Provide the (X, Y) coordinate of the cell's center where the given text is located.  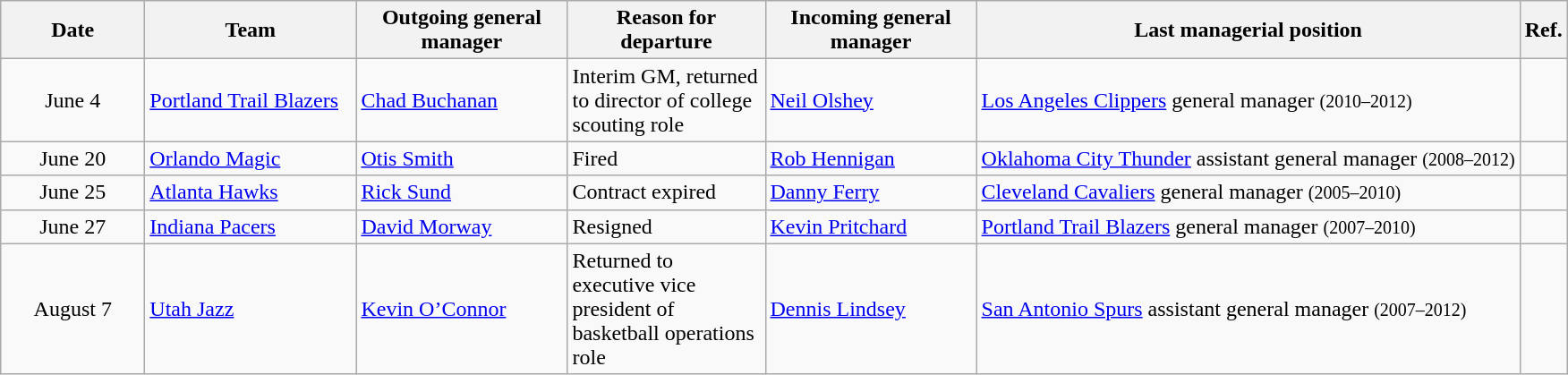
Reason for departure (666, 30)
Oklahoma City Thunder assistant general manager (2008–2012) (1248, 158)
Kevin Pritchard (871, 226)
Ref. (1543, 30)
Orlando Magic (251, 158)
Indiana Pacers (251, 226)
Kevin O’Connor (462, 309)
Incoming general manager (871, 30)
June 4 (73, 100)
Date (73, 30)
Utah Jazz (251, 309)
August 7 (73, 309)
Rob Hennigan (871, 158)
Cleveland Cavaliers general manager (2005–2010) (1248, 192)
Danny Ferry (871, 192)
Otis Smith (462, 158)
Team (251, 30)
Contract expired (666, 192)
Resigned (666, 226)
San Antonio Spurs assistant general manager (2007–2012) (1248, 309)
Portland Trail Blazers (251, 100)
Last managerial position (1248, 30)
Rick Sund (462, 192)
June 25 (73, 192)
Fired (666, 158)
Interim GM, returned to director of college scouting role (666, 100)
June 27 (73, 226)
Los Angeles Clippers general manager (2010–2012) (1248, 100)
Portland Trail Blazers general manager (2007–2010) (1248, 226)
Chad Buchanan (462, 100)
Outgoing general manager (462, 30)
Dennis Lindsey (871, 309)
Neil Olshey (871, 100)
Atlanta Hawks (251, 192)
June 20 (73, 158)
David Morway (462, 226)
Returned to executive vice president of basketball operations role (666, 309)
